Find where the given text appears and provide that cell's center as (x, y) coordinate. 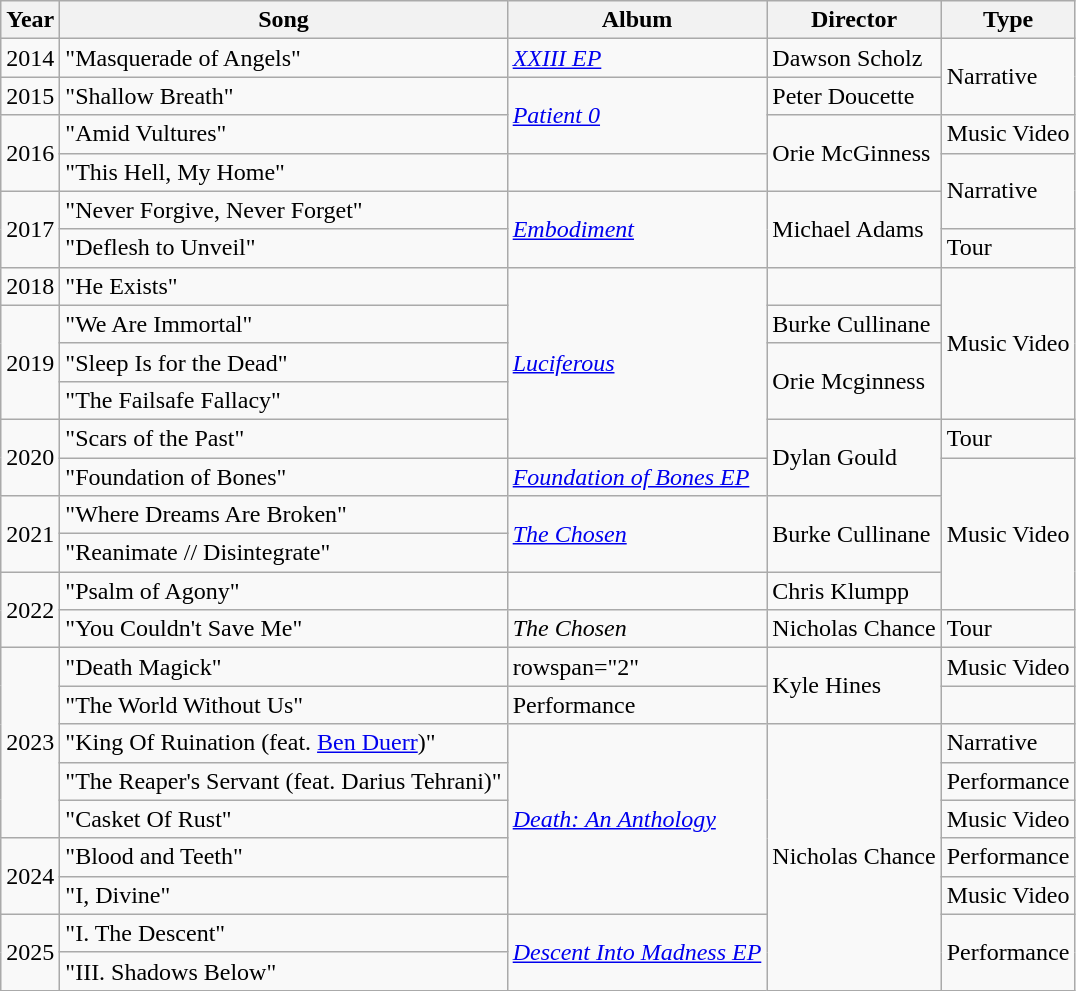
"I, Divine" (284, 895)
2014 (30, 58)
Dylan Gould (854, 457)
Patient 0 (637, 115)
"I. The Descent" (284, 933)
Album (637, 20)
2024 (30, 876)
2023 (30, 743)
"He Exists" (284, 286)
"This Hell, My Home" (284, 172)
"Masquerade of Angels" (284, 58)
"Blood and Teeth" (284, 857)
"Foundation of Bones" (284, 477)
Foundation of Bones EP (637, 477)
2021 (30, 534)
"Deflesh to Unveil" (284, 248)
"You Couldn't Save Me" (284, 629)
2019 (30, 362)
Descent Into Madness EP (637, 952)
2018 (30, 286)
Embodiment (637, 229)
"King Of Ruination (feat. Ben Duerr)" (284, 743)
Orie McGinness (854, 153)
2017 (30, 229)
Michael Adams (854, 229)
Dawson Scholz (854, 58)
"Scars of the Past" (284, 438)
2022 (30, 610)
rowspan="2" (637, 667)
"Casket Of Rust" (284, 819)
"We Are Immortal" (284, 324)
XXIII EP (637, 58)
Type (1008, 20)
2015 (30, 96)
Death: An Anthology (637, 819)
"Reanimate // Disintegrate" (284, 553)
"Sleep Is for the Dead" (284, 362)
"Psalm of Agony" (284, 591)
2016 (30, 153)
Peter Doucette (854, 96)
Orie Mcginness (854, 381)
"Where Dreams Are Broken" (284, 515)
Luciferous (637, 362)
"III. Shadows Below" (284, 971)
2020 (30, 457)
"The Failsafe Fallacy" (284, 400)
2025 (30, 952)
Chris Klumpp (854, 591)
"Death Magick" (284, 667)
"Never Forgive, Never Forget" (284, 210)
"Amid Vultures" (284, 134)
"The Reaper's Servant (feat. Darius Tehrani)" (284, 781)
Director (854, 20)
Song (284, 20)
"The World Without Us" (284, 705)
"Shallow Breath" (284, 96)
Kyle Hines (854, 686)
Year (30, 20)
